For the text-containing cell, return its midpoint in (X, Y) coordinate format. 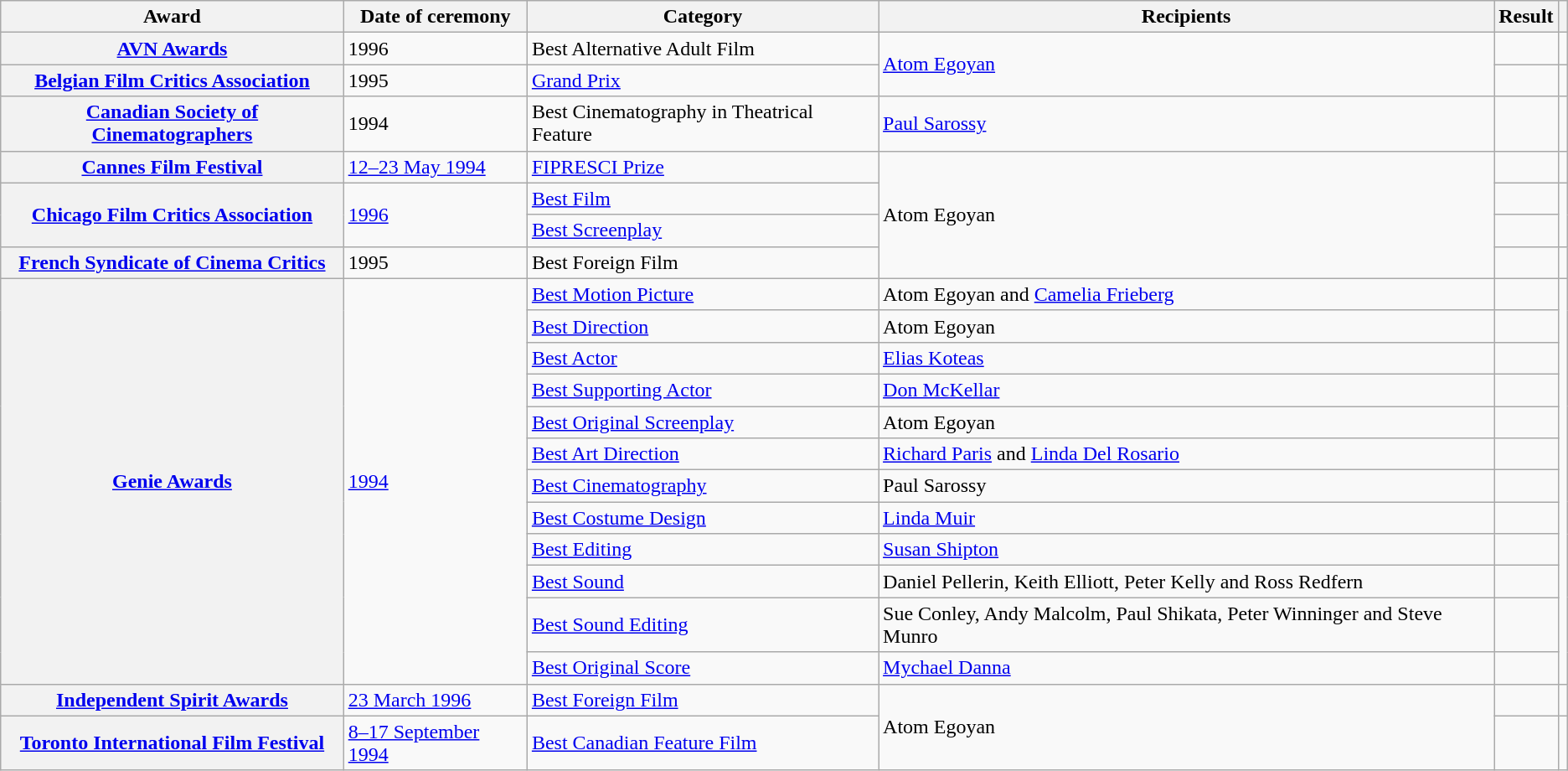
Belgian Film Critics Association (173, 80)
FIPRESCI Prize (702, 167)
Grand Prix (702, 80)
Best Original Screenplay (702, 422)
Best Alternative Adult Film (702, 49)
Susan Shipton (1186, 550)
Best Editing (702, 550)
Result (1526, 17)
Best Cinematography in Theatrical Feature (702, 124)
Recipients (1186, 17)
Daniel Pellerin, Keith Elliott, Peter Kelly and Ross Redfern (1186, 582)
Best Art Direction (702, 454)
Atom Egoyan and Camelia Frieberg (1186, 294)
Award (173, 17)
Independent Spirit Awards (173, 700)
Best Screenplay (702, 230)
Don McKellar (1186, 390)
Cannes Film Festival (173, 167)
Richard Paris and Linda Del Rosario (1186, 454)
Genie Awards (173, 481)
Best Direction (702, 326)
Date of ceremony (436, 17)
Elias Koteas (1186, 358)
Toronto International Film Festival (173, 743)
Best Motion Picture (702, 294)
AVN Awards (173, 49)
Linda Muir (1186, 518)
Sue Conley, Andy Malcolm, Paul Shikata, Peter Winninger and Steve Munro (1186, 625)
8–17 September 1994 (436, 743)
Best Sound (702, 582)
Category (702, 17)
Best Costume Design (702, 518)
Chicago Film Critics Association (173, 215)
French Syndicate of Cinema Critics (173, 262)
23 March 1996 (436, 700)
Best Original Score (702, 668)
Best Film (702, 199)
Best Supporting Actor (702, 390)
Best Sound Editing (702, 625)
Mychael Danna (1186, 668)
Best Cinematography (702, 486)
Canadian Society of Cinematographers (173, 124)
Best Actor (702, 358)
12–23 May 1994 (436, 167)
Best Canadian Feature Film (702, 743)
